Determine the (X, Y) coordinate at the center of the cell enclosing the given text.  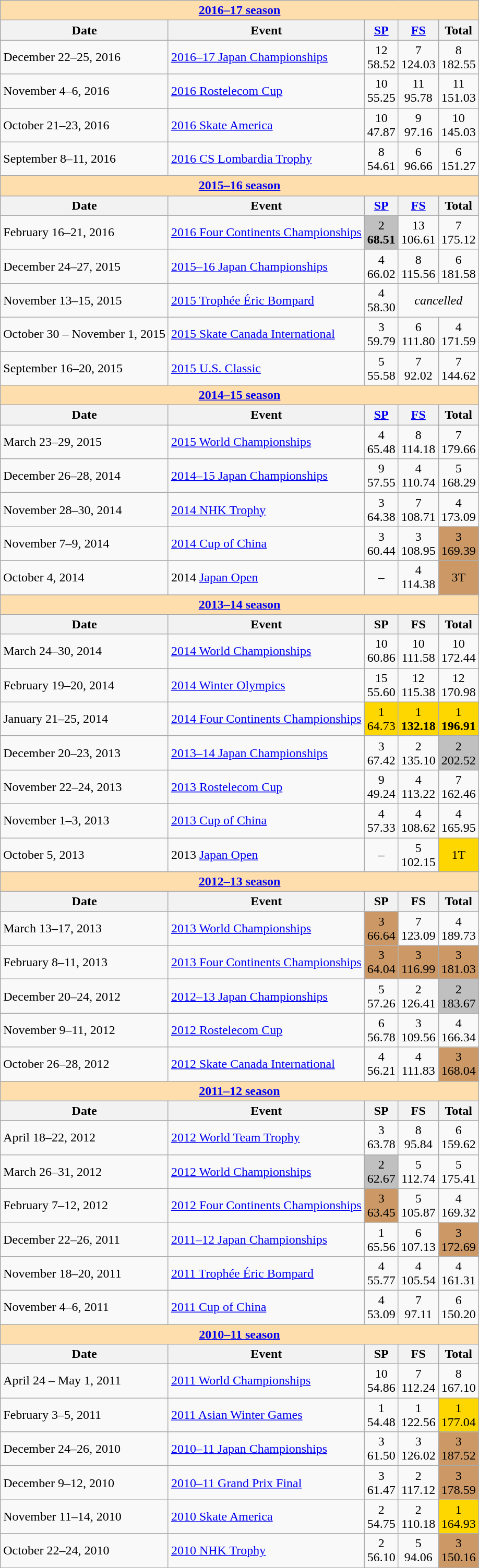
November 7–9, 2014 (85, 543)
October 22–24, 2010 (85, 1551)
2010 Skate America (266, 1516)
656.78 (381, 1030)
March 26–31, 2012 (85, 1171)
2011 Asian Winter Games (266, 1415)
6111.80 (418, 334)
1555.60 (381, 685)
792.02 (418, 368)
2012 Rostelecom Cup (266, 1030)
797.11 (418, 1307)
November 18–20, 2011 (85, 1273)
456.21 (381, 1064)
12115.38 (418, 685)
154.48 (381, 1415)
5168.29 (458, 476)
4111.83 (418, 1064)
2012 Skate Canada International (266, 1064)
2126.41 (418, 996)
997.16 (418, 125)
4161.31 (458, 1273)
4189.73 (458, 928)
6159.62 (458, 1138)
10145.03 (458, 125)
4173.09 (458, 510)
7162.46 (458, 786)
September 16–20, 2015 (85, 368)
November 1–3, 2013 (85, 821)
2016 Rostelecom Cup (266, 91)
November 4–6, 2016 (85, 91)
13106.61 (418, 233)
2135.10 (418, 753)
November 11–14, 2010 (85, 1516)
2015 World Championships (266, 442)
361.50 (381, 1449)
2014 Japan Open (266, 578)
3150.16 (458, 1551)
March 13–17, 2013 (85, 928)
2011–12 Japan Championships (266, 1239)
4165.95 (458, 821)
April 18–22, 2012 (85, 1138)
2183.67 (458, 996)
8182.55 (458, 57)
7108.71 (418, 510)
3108.95 (418, 543)
2010–11 Japan Championships (266, 1449)
361.47 (381, 1483)
3109.56 (418, 1030)
367.42 (381, 753)
364.38 (381, 510)
10111.58 (418, 651)
366.64 (381, 928)
7123.09 (418, 928)
2013 World Championships (266, 928)
1055.25 (381, 91)
957.55 (381, 476)
6107.13 (418, 1239)
594.06 (418, 1551)
7179.66 (458, 442)
December 22–25, 2016 (85, 57)
March 24–30, 2014 (85, 651)
April 24 – May 1, 2011 (85, 1381)
November 9–11, 2012 (85, 1030)
2012 World Championships (266, 1171)
254.75 (381, 1516)
1164.93 (458, 1516)
4169.32 (458, 1206)
February 3–5, 2011 (85, 1415)
2011 World Championships (266, 1381)
December 20–24, 2012 (85, 996)
165.56 (381, 1239)
1258.52 (381, 57)
2011 Trophée Éric Bompard (266, 1273)
359.79 (381, 334)
5175.41 (458, 1171)
465.48 (381, 442)
December 24–27, 2015 (85, 266)
5105.87 (418, 1206)
363.45 (381, 1206)
6150.20 (458, 1307)
4171.59 (458, 334)
2016 Skate America (266, 125)
2016 Four Continents Championships (266, 233)
360.44 (381, 543)
2013 Cup of China (266, 821)
December 24–26, 2010 (85, 1449)
3172.69 (458, 1239)
2011 Cup of China (266, 1307)
2014 Winter Olympics (266, 685)
453.09 (381, 1307)
2014 Cup of China (266, 543)
5112.74 (418, 1171)
2013–14 season (240, 604)
December 26–28, 2014 (85, 476)
854.61 (381, 159)
268.51 (381, 233)
3168.04 (458, 1064)
6151.27 (458, 159)
7124.03 (418, 57)
4105.54 (418, 1273)
2012 World Team Trophy (266, 1138)
2010–11 season (240, 1334)
4114.38 (418, 578)
1132.18 (418, 719)
3169.39 (458, 543)
455.77 (381, 1273)
696.66 (418, 159)
cancelled (438, 300)
1047.87 (381, 125)
8167.10 (458, 1381)
458.30 (381, 300)
2014 World Championships (266, 651)
November 28–30, 2014 (85, 510)
3116.99 (418, 963)
December 9–12, 2010 (85, 1483)
555.58 (381, 368)
3T (458, 578)
2202.52 (458, 753)
4108.62 (418, 821)
March 23–29, 2015 (85, 442)
262.67 (381, 1171)
2015–16 season (240, 186)
December 20–23, 2013 (85, 753)
2013 Four Continents Championships (266, 963)
2011–12 season (240, 1091)
12170.98 (458, 685)
September 8–11, 2016 (85, 159)
October 4, 2014 (85, 578)
3181.03 (458, 963)
1122.56 (418, 1415)
October 21–23, 2016 (85, 125)
2015–16 Japan Championships (266, 266)
10172.44 (458, 651)
466.02 (381, 266)
164.73 (381, 719)
8114.18 (418, 442)
2010–11 Grand Prix Final (266, 1483)
February 19–20, 2014 (85, 685)
1T (458, 854)
2016–17 Japan Championships (266, 57)
February 8–11, 2013 (85, 963)
11151.03 (458, 91)
3126.02 (418, 1449)
2014–15 Japan Championships (266, 476)
2016–17 season (240, 10)
1195.78 (418, 91)
2117.12 (418, 1483)
October 30 – November 1, 2015 (85, 334)
256.10 (381, 1551)
4166.34 (458, 1030)
6181.58 (458, 266)
364.04 (381, 963)
November 4–6, 2011 (85, 1307)
October 26–28, 2012 (85, 1064)
2016 CS Lombardia Trophy (266, 159)
2013 Japan Open (266, 854)
1177.04 (458, 1415)
1196.91 (458, 719)
4110.74 (418, 476)
363.78 (381, 1138)
2012–13 Japan Championships (266, 996)
2014 NHK Trophy (266, 510)
2015 U.S. Classic (266, 368)
2013–14 Japan Championships (266, 753)
2014 Four Continents Championships (266, 719)
3178.59 (458, 1483)
November 13–15, 2015 (85, 300)
7112.24 (418, 1381)
2010 NHK Trophy (266, 1551)
7144.62 (458, 368)
2012–13 season (240, 882)
February 7–12, 2012 (85, 1206)
2110.18 (418, 1516)
2013 Rostelecom Cup (266, 786)
557.26 (381, 996)
November 22–24, 2013 (85, 786)
457.33 (381, 821)
2012 Four Continents Championships (266, 1206)
2015 Skate Canada International (266, 334)
8115.56 (418, 266)
2015 Trophée Éric Bompard (266, 300)
October 5, 2013 (85, 854)
1054.86 (381, 1381)
4113.22 (418, 786)
December 22–26, 2011 (85, 1239)
3187.52 (458, 1449)
February 16–21, 2016 (85, 233)
January 21–25, 2014 (85, 719)
1060.86 (381, 651)
2014–15 season (240, 395)
949.24 (381, 786)
895.84 (418, 1138)
5102.15 (418, 854)
7175.12 (458, 233)
